Scan for the cell matching the given text and deliver its (x, y) coordinate at center. 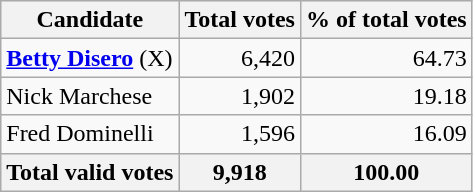
6,420 (240, 58)
16.09 (386, 134)
% of total votes (386, 20)
Candidate (90, 20)
100.00 (386, 172)
Betty Disero (X) (90, 58)
1,596 (240, 134)
Total valid votes (90, 172)
1,902 (240, 96)
9,918 (240, 172)
64.73 (386, 58)
Total votes (240, 20)
19.18 (386, 96)
Nick Marchese (90, 96)
Fred Dominelli (90, 134)
